Determine the [X, Y] coordinate at the center of the cell enclosing the given text.  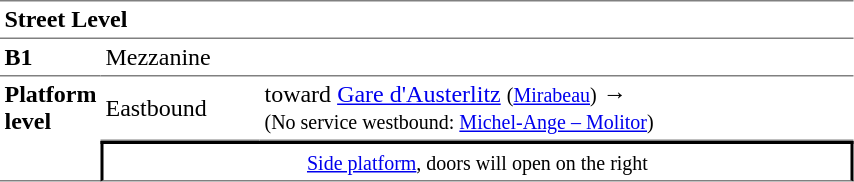
Platform level [50, 128]
B1 [50, 58]
toward Gare d'Austerlitz (Mirabeau) →(No service westbound: Michel-Ange – Molitor) [557, 108]
Street Level [427, 20]
Eastbound [180, 108]
Mezzanine [478, 58]
Side platform, doors will open on the right [478, 161]
